Find where the given text appears and provide that cell's center as (X, Y) coordinate. 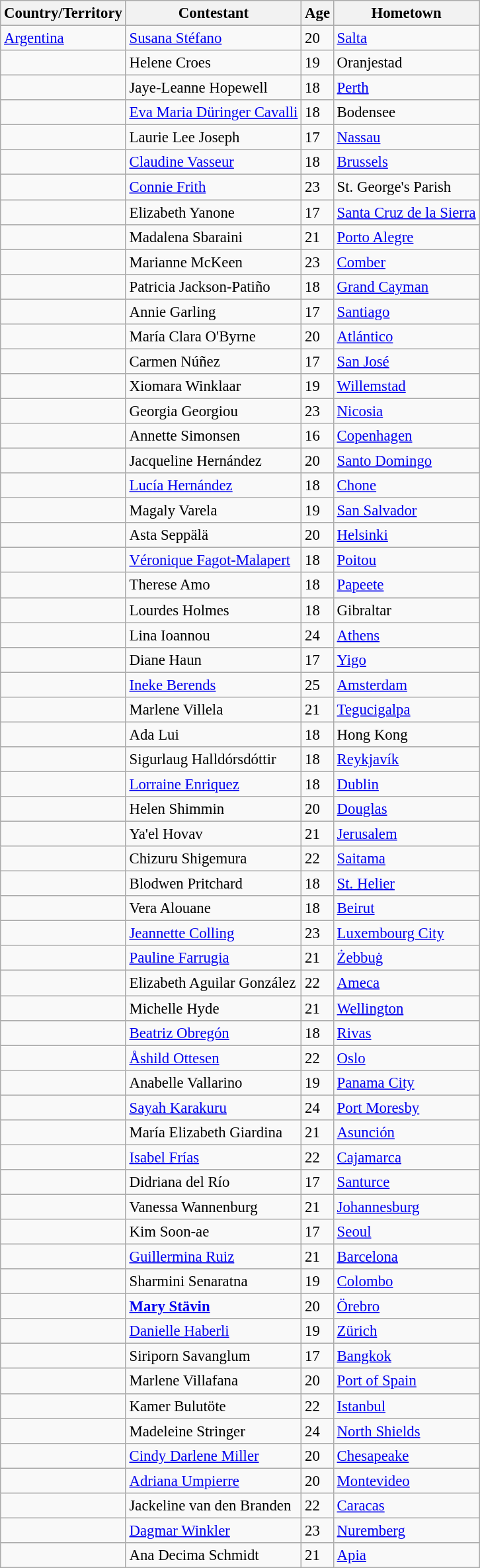
Helsinki (406, 535)
Oslo (406, 1058)
Dublin (406, 784)
Didriana del Río (214, 1182)
Hong Kong (406, 734)
Marlene Villafana (214, 1381)
St. George's Parish (406, 187)
Colombo (406, 1282)
Ya'el Hovav (214, 834)
Georgia Georgiou (214, 411)
Lorraine Enriquez (214, 784)
Caracas (406, 1506)
Ineke Berends (214, 685)
Nicosia (406, 411)
Johannesburg (406, 1207)
16 (317, 436)
Susana Stéfano (214, 38)
Sigurlaug Halldórsdóttir (214, 760)
Copenhagen (406, 436)
Comber (406, 262)
Santo Domingo (406, 461)
Ameca (406, 983)
Sayah Karakuru (214, 1108)
Åshild Ottesen (214, 1058)
Istanbul (406, 1406)
North Shields (406, 1431)
Marlene Villela (214, 710)
Brussels (406, 162)
Chizuru Shigemura (214, 859)
Danielle Haberli (214, 1331)
Jerusalem (406, 834)
Douglas (406, 809)
Tegucigalpa (406, 710)
Kim Soon-ae (214, 1232)
Örebro (406, 1307)
Annette Simonsen (214, 436)
Laurie Lee Joseph (214, 138)
Port of Spain (406, 1381)
Santiago (406, 312)
Beirut (406, 908)
Dagmar Winkler (214, 1530)
Asta Seppälä (214, 535)
Santa Cruz de la Sierra (406, 212)
Luxembourg City (406, 934)
Bangkok (406, 1356)
Amsterdam (406, 685)
Reykjavík (406, 760)
Bodensee (406, 112)
Patricia Jackson-Patiño (214, 286)
Santurce (406, 1182)
Connie Frith (214, 187)
Annie Garling (214, 312)
Port Moresby (406, 1108)
Seoul (406, 1232)
Age (317, 13)
San Salvador (406, 511)
Grand Cayman (406, 286)
Żebbuġ (406, 959)
Sharmini Senaratna (214, 1282)
25 (317, 685)
Vera Alouane (214, 908)
Athens (406, 635)
Chone (406, 486)
Barcelona (406, 1257)
Asunción (406, 1133)
Saitama (406, 859)
Atlántico (406, 337)
Salta (406, 38)
Contestant (214, 13)
Willemstad (406, 386)
Claudine Vasseur (214, 162)
Isabel Frías (214, 1157)
Mary Stävin (214, 1307)
Véronique Fagot-Malapert (214, 560)
Magaly Varela (214, 511)
Poitou (406, 560)
Jackeline van den Branden (214, 1506)
Guillermina Ruiz (214, 1257)
Country/Territory (63, 13)
Madeleine Stringer (214, 1431)
Hometown (406, 13)
María Clara O'Byrne (214, 337)
Apia (406, 1555)
Beatriz Obregón (214, 1033)
Lourdes Holmes (214, 610)
Madalena Sbaraini (214, 237)
Carmen Núñez (214, 361)
Wellington (406, 1008)
Xiomara Winklaar (214, 386)
Lina Ioannou (214, 635)
Blodwen Pritchard (214, 884)
Yigo (406, 660)
Kamer Bulutöte (214, 1406)
Helen Shimmin (214, 809)
Zürich (406, 1331)
Cindy Darlene Miller (214, 1456)
Nassau (406, 138)
Ada Lui (214, 734)
Diane Haun (214, 660)
Rivas (406, 1033)
Gibraltar (406, 610)
Helene Croes (214, 63)
Therese Amo (214, 586)
Michelle Hyde (214, 1008)
Jaye-Leanne Hopewell (214, 88)
Chesapeake (406, 1456)
Marianne McKeen (214, 262)
Siriporn Savanglum (214, 1356)
Jeannette Colling (214, 934)
Lucía Hernández (214, 486)
Vanessa Wannenburg (214, 1207)
Papeete (406, 586)
Elizabeth Aguilar González (214, 983)
Elizabeth Yanone (214, 212)
Argentina (63, 38)
Adriana Umpierre (214, 1481)
San José (406, 361)
Jacqueline Hernández (214, 461)
Anabelle Vallarino (214, 1082)
Panama City (406, 1082)
St. Helier (406, 884)
Cajamarca (406, 1157)
Oranjestad (406, 63)
Ana Decima Schmidt (214, 1555)
María Elizabeth Giardina (214, 1133)
Montevideo (406, 1481)
Eva Maria Düringer Cavalli (214, 112)
Nuremberg (406, 1530)
Pauline Farrugia (214, 959)
Perth (406, 88)
Porto Alegre (406, 237)
